Output the (x, y) coordinate of the center of the cell containing the given text.  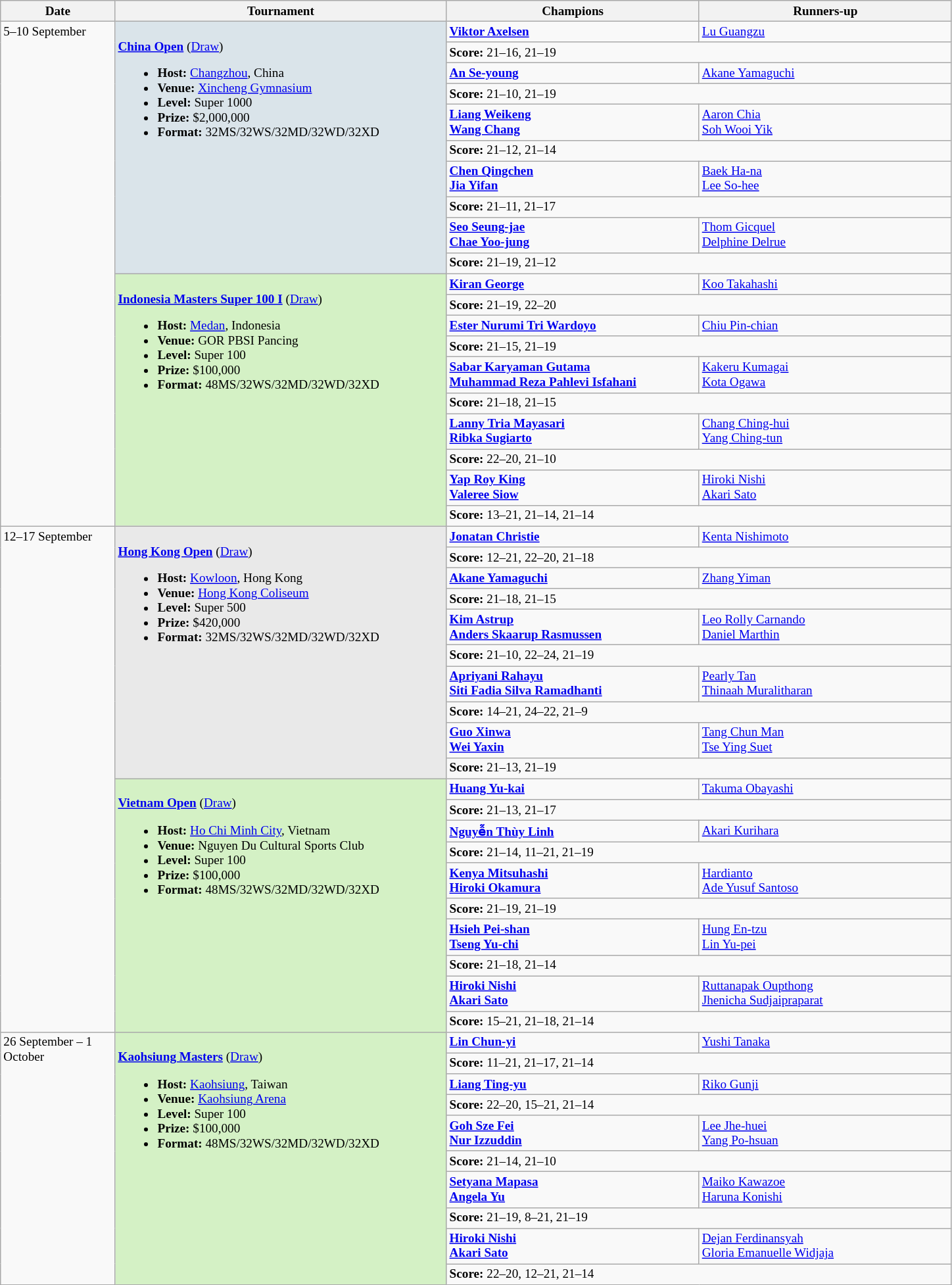
Score: 21–16, 21–19 (699, 53)
Riko Gunji (825, 1084)
Seo Seung-jae Chae Yoo-jung (573, 235)
Score: 21–13, 21–17 (699, 810)
Score: 21–13, 21–19 (699, 768)
Score: 21–19, 22–20 (699, 305)
Liang Ting-yu (573, 1084)
26 September – 1 October (58, 1158)
Viktor Axelsen (573, 32)
Maiko Kawazoe Haruna Konishi (825, 1190)
Lin Chun-yi (573, 1042)
Thom Gicquel Delphine Delrue (825, 235)
Lanny Tria Mayasari Ribka Sugiarto (573, 431)
Nguyễn Thùy Linh (573, 831)
5–10 September (58, 274)
Guo Xinwa Wei Yaxin (573, 740)
An Se-young (573, 73)
Kenya Mitsuhashi Hiroki Okamura (573, 881)
Score: 22–20, 12–21, 21–14 (699, 1274)
Kakeru Kumagai Kota Ogawa (825, 375)
Date (58, 11)
Score: 21–15, 21–19 (699, 347)
Score: 12–21, 22–20, 21–18 (699, 558)
Kiran George (573, 284)
Runners-up (825, 11)
Sabar Karyaman Gutama Muhammad Reza Pahlevi Isfahani (573, 375)
Score: 15–21, 21–18, 21–14 (699, 1022)
Hong Kong Open (Draw)Host: Kowloon, Hong KongVenue: Hong Kong ColiseumLevel: Super 500Prize: $420,000Format: 32MS/32WS/32MD/32WD/32XD (281, 652)
12–17 September (58, 779)
Score: 21–19, 8–21, 21–19 (699, 1218)
Chang Ching-hui Yang Ching-tun (825, 431)
Hung En-tzu Lin Yu-pei (825, 937)
Indonesia Masters Super 100 I (Draw)Host: Medan, IndonesiaVenue: GOR PBSI PancingLevel: Super 100Prize: $100,000Format: 48MS/32WS/32MD/32WD/32XD (281, 400)
Lee Jhe-huei Yang Po-hsuan (825, 1133)
Champions (573, 11)
Leo Rolly Carnando Daniel Marthin (825, 627)
Score: 21–12, 21–14 (699, 151)
Jonatan Christie (573, 537)
Score: 14–21, 24–22, 21–9 (699, 712)
Apriyani Rahayu Siti Fadia Silva Ramadhanti (573, 683)
Zhang Yiman (825, 578)
Aaron Chia Soh Wooi Yik (825, 122)
Score: 21–14, 21–10 (699, 1161)
Koo Takahashi (825, 284)
Score: 21–19, 21–19 (699, 909)
Ruttanapak Oupthong Jhenicha Sudjaipraparat (825, 994)
Score: 22–20, 21–10 (699, 460)
Baek Ha-na Lee So-hee (825, 179)
Akari Kurihara (825, 831)
Yap Roy King Valeree Siow (573, 487)
Score: 21–10, 22–24, 21–19 (699, 656)
Tang Chun Man Tse Ying Suet (825, 740)
Score: 21–19, 21–12 (699, 263)
Hsieh Pei-shan Tseng Yu-chi (573, 937)
Score: 21–18, 21–14 (699, 965)
Tournament (281, 11)
China Open (Draw)Host: Changzhou, ChinaVenue: Xincheng GymnasiumLevel: Super 1000Prize: $2,000,000Format: 32MS/32WS/32MD/32WD/32XD (281, 147)
Score: 21–10, 21–19 (699, 94)
Ester Nurumi Tri Wardoyo (573, 326)
Score: 11–21, 21–17, 21–14 (699, 1063)
Setyana Mapasa Angela Yu (573, 1190)
Score: 13–21, 21–14, 21–14 (699, 516)
Takuma Obayashi (825, 789)
Hardianto Ade Yusuf Santoso (825, 881)
Goh Sze Fei Nur Izzuddin (573, 1133)
Pearly Tan Thinaah Muralitharan (825, 683)
Dejan Ferdinansyah Gloria Emanuelle Widjaja (825, 1246)
Lu Guangzu (825, 32)
Chen Qingchen Jia Yifan (573, 179)
Kenta Nishimoto (825, 537)
Liang Weikeng Wang Chang (573, 122)
Kim Astrup Anders Skaarup Rasmussen (573, 627)
Kaohsiung Masters (Draw)Host: Kaohsiung, TaiwanVenue: Kaohsiung ArenaLevel: Super 100Prize: $100,000Format: 48MS/32WS/32MD/32WD/32XD (281, 1158)
Score: 21–14, 11–21, 21–19 (699, 852)
Score: 22–20, 15–21, 21–14 (699, 1105)
Huang Yu-kai (573, 789)
Score: 21–11, 21–17 (699, 207)
Chiu Pin-chian (825, 326)
Yushi Tanaka (825, 1042)
